Provide the (x, y) coordinate of the cell's center where the given text is located.  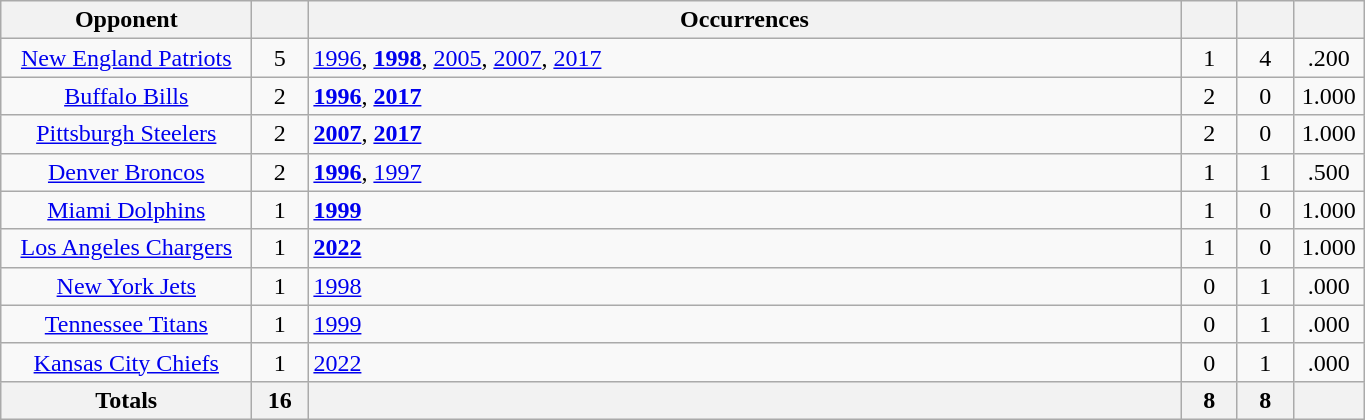
Tennessee Titans (126, 324)
5 (280, 58)
Miami Dolphins (126, 210)
Los Angeles Chargers (126, 248)
1996, 1997 (744, 172)
1998 (744, 286)
16 (280, 400)
Occurrences (744, 20)
.200 (1328, 58)
Kansas City Chiefs (126, 362)
1996, 2017 (744, 96)
1996, 1998, 2005, 2007, 2017 (744, 58)
Denver Broncos (126, 172)
2007, 2017 (744, 134)
Buffalo Bills (126, 96)
Opponent (126, 20)
.500 (1328, 172)
Pittsburgh Steelers (126, 134)
Totals (126, 400)
New England Patriots (126, 58)
4 (1265, 58)
New York Jets (126, 286)
